Detect which cell encompasses the target text, then output its [x, y] center coordinate. 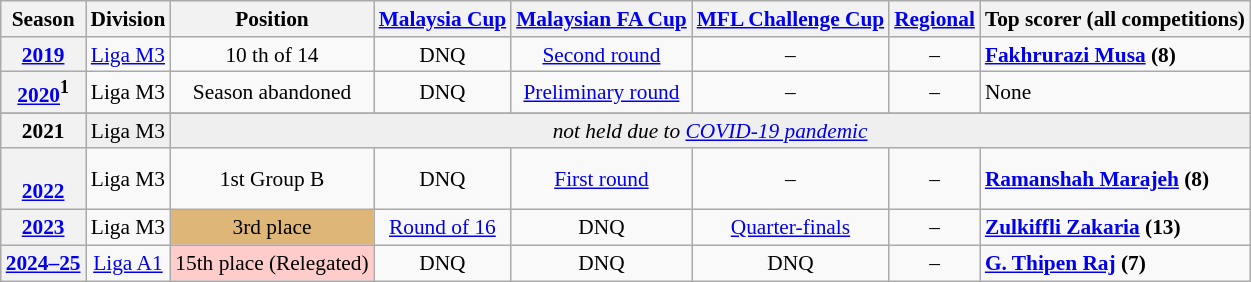
2023 [44, 228]
Regional [934, 19]
Quarter-finals [790, 228]
2022 [44, 180]
2024–25 [44, 263]
15th place (Relegated) [272, 263]
1st Group B [272, 180]
Round of 16 [443, 228]
3rd place [272, 228]
not held due to COVID-19 pandemic [710, 131]
Season abandoned [272, 92]
Liga A1 [128, 263]
Preliminary round [601, 92]
Malaysia Cup [443, 19]
10 th of 14 [272, 55]
First round [601, 180]
Top scorer (all competitions) [1115, 19]
None [1115, 92]
20201 [44, 92]
2019 [44, 55]
MFL Challenge Cup [790, 19]
Season [44, 19]
Zulkiffli Zakaria (13) [1115, 228]
Ramanshah Marajeh (8) [1115, 180]
Division [128, 19]
Second round [601, 55]
Malaysian FA Cup [601, 19]
Fakhrurazi Musa (8) [1115, 55]
G. Thipen Raj (7) [1115, 263]
2021 [44, 131]
Position [272, 19]
